Return the [x, y] coordinate for the center point of the cell that contains the specified text.  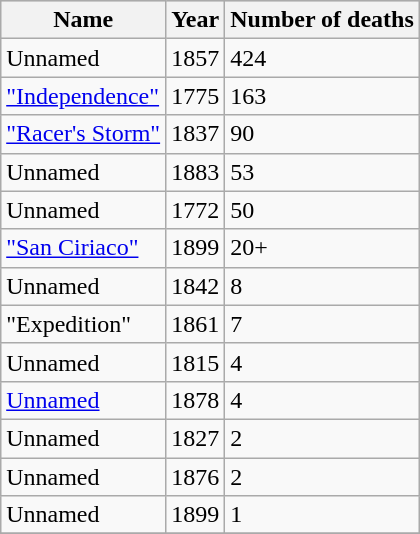
"Independence" [84, 96]
1876 [196, 477]
8 [322, 286]
7 [322, 324]
1842 [196, 286]
1861 [196, 324]
Number of deaths [322, 20]
1883 [196, 172]
53 [322, 172]
163 [322, 96]
1837 [196, 134]
90 [322, 134]
1878 [196, 400]
1857 [196, 58]
424 [322, 58]
1815 [196, 362]
Year [196, 20]
1 [322, 515]
1772 [196, 210]
50 [322, 210]
Name [84, 20]
"Racer's Storm" [84, 134]
1827 [196, 438]
"San Ciriaco" [84, 248]
1775 [196, 96]
"Expedition" [84, 324]
20+ [322, 248]
